Scan for the cell matching the given text and deliver its (x, y) coordinate at center. 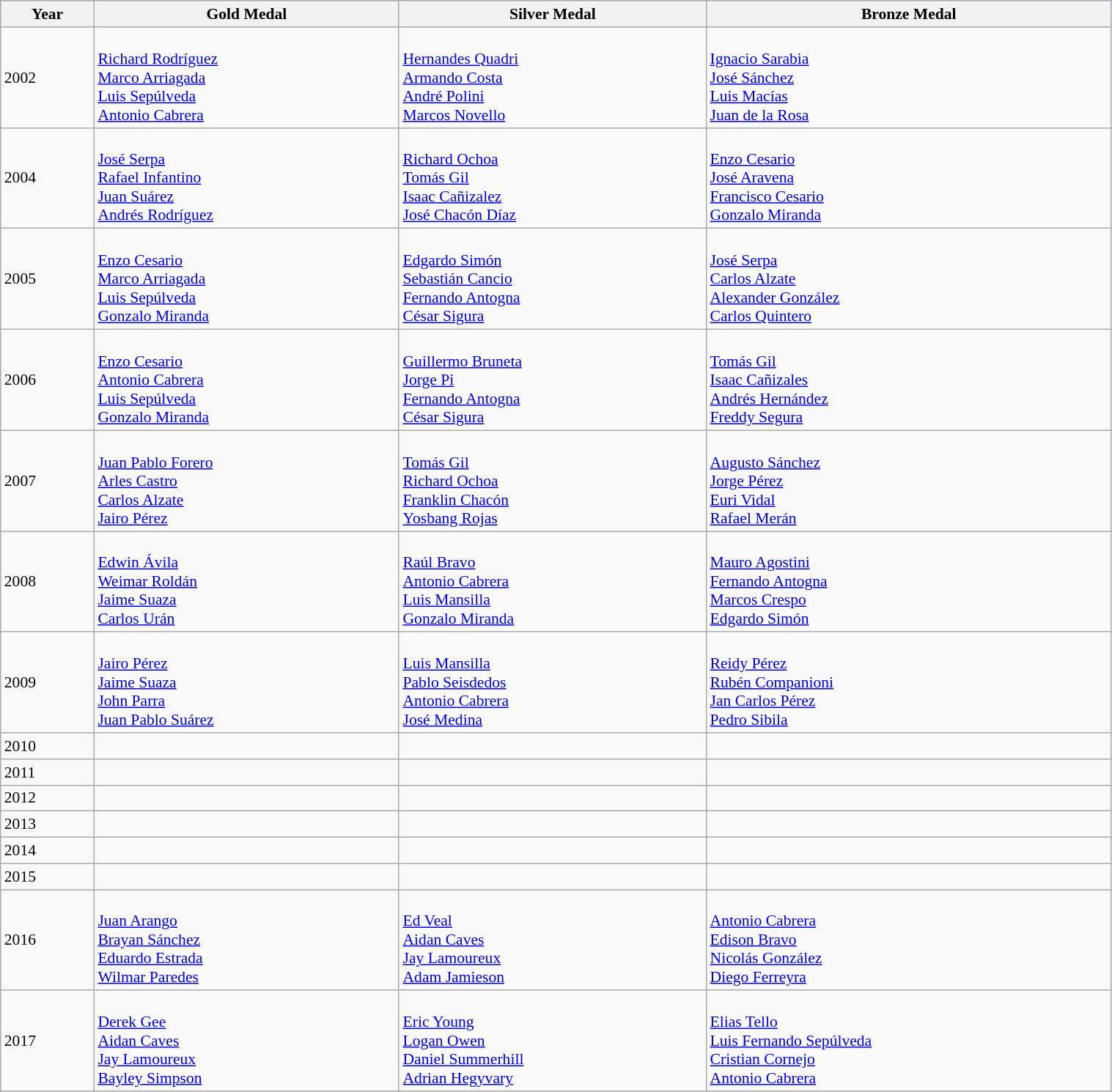
2005 (48, 279)
Year (48, 14)
Juan Pablo ForeroArles CastroCarlos AlzateJairo Pérez (246, 481)
Tomás GilIsaac CañizalesAndrés HernándezFreddy Segura (909, 380)
2009 (48, 683)
Ed VealAidan CavesJay LamoureuxAdam Jamieson (553, 940)
Juan ArangoBrayan SánchezEduardo EstradaWilmar Paredes (246, 940)
2012 (48, 798)
2013 (48, 824)
Mauro AgostiniFernando AntognaMarcos CrespoEdgardo Simón (909, 582)
2010 (48, 746)
Derek GeeAidan CavesJay LamoureuxBayley Simpson (246, 1041)
José SerpaCarlos AlzateAlexander GonzálezCarlos Quintero (909, 279)
Edgardo SimónSebastián CancioFernando AntognaCésar Sigura (553, 279)
Enzo CesarioMarco ArriagadaLuis SepúlvedaGonzalo Miranda (246, 279)
2007 (48, 481)
Tomás GilRichard OchoaFranklin ChacónYosbang Rojas (553, 481)
Richard OchoaTomás GilIsaac CañizalezJosé Chacón Díaz (553, 178)
2002 (48, 78)
Hernandes QuadriArmando CostaAndré PoliniMarcos Novello (553, 78)
Reidy PérezRubén CompanioniJan Carlos PérezPedro Sibila (909, 683)
2015 (48, 877)
Luis MansillaPablo SeisdedosAntonio CabreraJosé Medina (553, 683)
Jairo PérezJaime SuazaJohn ParraJuan Pablo Suárez (246, 683)
Guillermo BrunetaJorge PiFernando AntognaCésar Sigura (553, 380)
Enzo CesarioAntonio CabreraLuis SepúlvedaGonzalo Miranda (246, 380)
Richard RodríguezMarco ArriagadaLuis SepúlvedaAntonio Cabrera (246, 78)
Enzo CesarioJosé AravenaFrancisco CesarioGonzalo Miranda (909, 178)
Elias TelloLuis Fernando SepúlvedaCristian CornejoAntonio Cabrera (909, 1041)
Bronze Medal (909, 14)
Edwin ÁvilaWeimar RoldánJaime SuazaCarlos Urán (246, 582)
2011 (48, 772)
2014 (48, 851)
2006 (48, 380)
Silver Medal (553, 14)
Augusto SánchezJorge PérezEuri VidalRafael Merán (909, 481)
Ignacio SarabiaJosé SánchezLuis MacíasJuan de la Rosa (909, 78)
José SerpaRafael InfantinoJuan SuárezAndrés Rodríguez (246, 178)
2017 (48, 1041)
2008 (48, 582)
2004 (48, 178)
Eric YoungLogan OwenDaniel SummerhillAdrian Hegyvary (553, 1041)
Raúl BravoAntonio CabreraLuis MansillaGonzalo Miranda (553, 582)
2016 (48, 940)
Gold Medal (246, 14)
Antonio CabreraEdison BravoNicolás GonzálezDiego Ferreyra (909, 940)
